Pinpoint the cell where the given text exists, returning its [X, Y] midpoint coordinate. 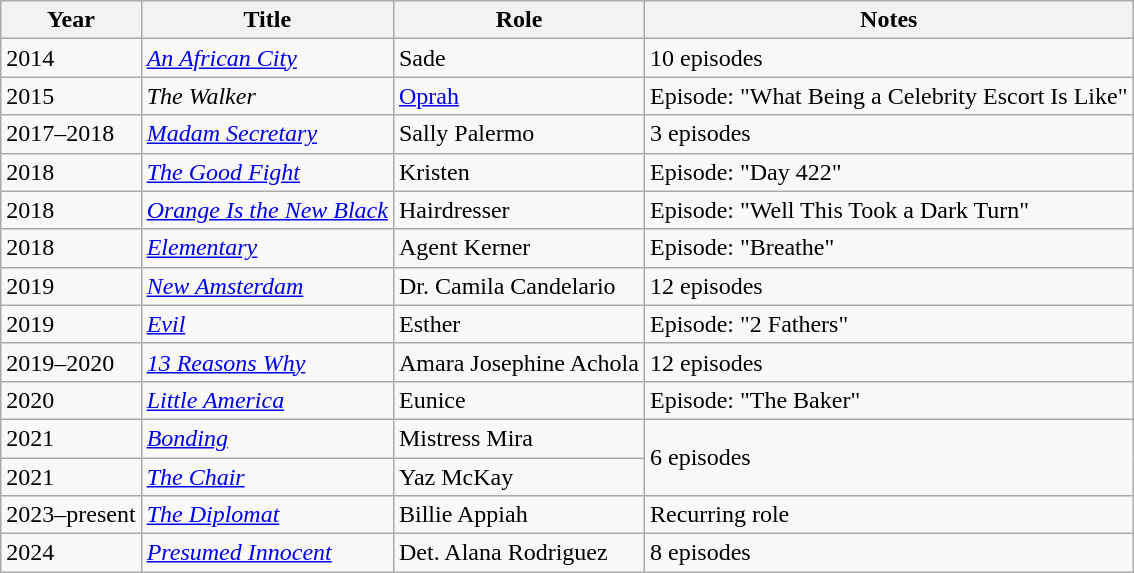
Episode: "2 Fathers" [888, 324]
The Chair [267, 477]
Recurring role [888, 515]
Little America [267, 400]
Episode: "What Being a Celebrity Escort Is Like" [888, 96]
Title [267, 20]
Presumed Innocent [267, 553]
The Walker [267, 96]
The Diplomat [267, 515]
Hairdresser [518, 210]
An African City [267, 58]
Esther [518, 324]
New Amsterdam [267, 286]
Oprah [518, 96]
Sally Palermo [518, 134]
3 episodes [888, 134]
Kristen [518, 172]
Evil [267, 324]
Notes [888, 20]
Sade [518, 58]
Dr. Camila Candelario [518, 286]
Role [518, 20]
2017–2018 [71, 134]
10 episodes [888, 58]
2024 [71, 553]
Episode: "The Baker" [888, 400]
Eunice [518, 400]
Billie Appiah [518, 515]
Year [71, 20]
Episode: "Day 422" [888, 172]
6 episodes [888, 457]
8 episodes [888, 553]
2023–present [71, 515]
2014 [71, 58]
Orange Is the New Black [267, 210]
2020 [71, 400]
Episode: "Breathe" [888, 248]
13 Reasons Why [267, 362]
Elementary [267, 248]
Det. Alana Rodriguez [518, 553]
2015 [71, 96]
Yaz McKay [518, 477]
Episode: "Well This Took a Dark Turn" [888, 210]
Madam Secretary [267, 134]
Mistress Mira [518, 438]
2019–2020 [71, 362]
Agent Kerner [518, 248]
Bonding [267, 438]
The Good Fight [267, 172]
Amara Josephine Achola [518, 362]
